Identify which cell holds the provided text, then report its [x, y] central coordinate. 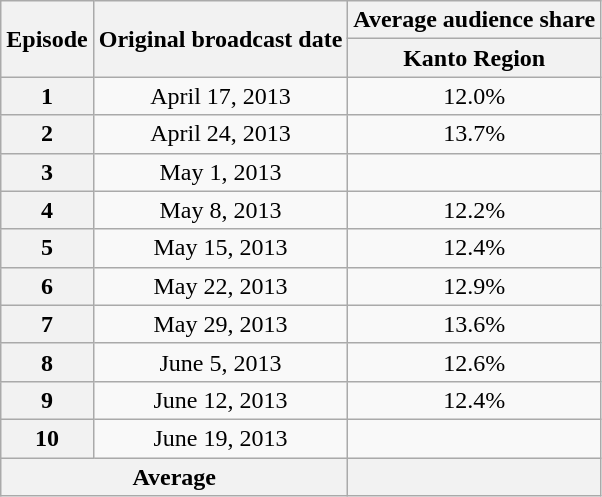
10 [47, 438]
May 15, 2013 [220, 248]
7 [47, 324]
Original broadcast date [220, 39]
12.2% [474, 210]
May 22, 2013 [220, 286]
4 [47, 210]
5 [47, 248]
June 19, 2013 [220, 438]
Episode [47, 39]
June 5, 2013 [220, 362]
April 17, 2013 [220, 96]
2 [47, 134]
12.6% [474, 362]
Average audience share [474, 20]
Kanto Region [474, 58]
6 [47, 286]
June 12, 2013 [220, 400]
May 1, 2013 [220, 172]
May 29, 2013 [220, 324]
12.9% [474, 286]
April 24, 2013 [220, 134]
12.0% [474, 96]
1 [47, 96]
3 [47, 172]
Average [174, 477]
13.6% [474, 324]
May 8, 2013 [220, 210]
8 [47, 362]
13.7% [474, 134]
9 [47, 400]
